Extract the [X, Y] coordinate from the center of the cell holding the provided text.  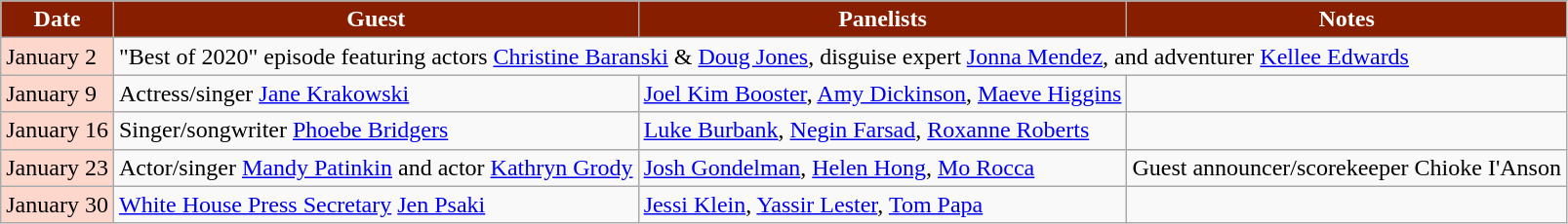
"Best of 2020" episode featuring actors Christine Baranski & Doug Jones, disguise expert Jonna Mendez, and adventurer Kellee Edwards [839, 56]
January 16 [58, 131]
January 9 [58, 93]
Joel Kim Booster, Amy Dickinson, Maeve Higgins [882, 93]
Notes [1347, 19]
Jessi Klein, Yassir Lester, Tom Papa [882, 205]
Actor/singer Mandy Patinkin and actor Kathryn Grody [376, 168]
Singer/songwriter Phoebe Bridgers [376, 131]
Luke Burbank, Negin Farsad, Roxanne Roberts [882, 131]
Guest announcer/scorekeeper Chioke I'Anson [1347, 168]
Guest [376, 19]
Panelists [882, 19]
Date [58, 19]
January 2 [58, 56]
January 30 [58, 205]
White House Press Secretary Jen Psaki [376, 205]
January 23 [58, 168]
Josh Gondelman, Helen Hong, Mo Rocca [882, 168]
Actress/singer Jane Krakowski [376, 93]
